For the text-containing cell, return its midpoint in (x, y) coordinate format. 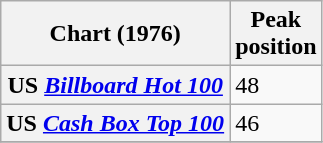
US Billboard Hot 100 (116, 85)
Peakposition (276, 34)
48 (276, 85)
46 (276, 123)
Chart (1976) (116, 34)
US Cash Box Top 100 (116, 123)
